Identify which cell holds the provided text, then report its (X, Y) central coordinate. 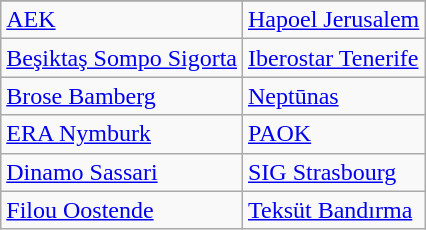
PAOK (333, 134)
Iberostar Tenerife (333, 58)
Neptūnas (333, 96)
Filou Oostende (122, 210)
SIG Strasbourg (333, 172)
Brose Bamberg (122, 96)
ERA Nymburk (122, 134)
Beşiktaş Sompo Sigorta (122, 58)
AEK (122, 20)
Dinamo Sassari (122, 172)
Teksüt Bandırma (333, 210)
Hapoel Jerusalem (333, 20)
